Output the [X, Y] coordinate of the center of the cell containing the given text.  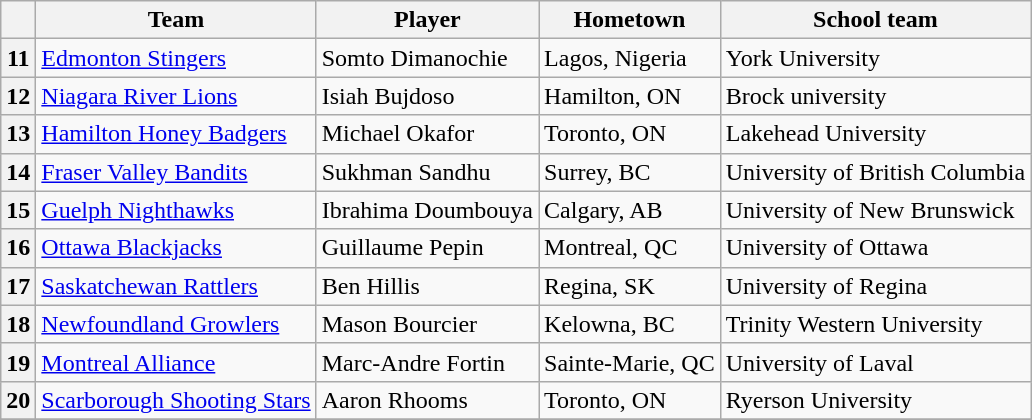
Hometown [630, 20]
17 [18, 286]
Hamilton, ON [630, 96]
Montreal Alliance [176, 362]
Marc-Andre Fortin [427, 362]
Sainte-Marie, QC [630, 362]
Lagos, Nigeria [630, 58]
Kelowna, BC [630, 324]
Guillaume Pepin [427, 248]
16 [18, 248]
Montreal, QC [630, 248]
11 [18, 58]
Trinity Western University [875, 324]
Edmonton Stingers [176, 58]
Surrey, BC [630, 172]
Fraser Valley Bandits [176, 172]
University of Ottawa [875, 248]
Niagara River Lions [176, 96]
Newfoundland Growlers [176, 324]
Ottawa Blackjacks [176, 248]
Ben Hillis [427, 286]
19 [18, 362]
University of Laval [875, 362]
Hamilton Honey Badgers [176, 134]
Brock university [875, 96]
20 [18, 400]
12 [18, 96]
Scarborough Shooting Stars [176, 400]
University of New Brunswick [875, 210]
Somto Dimanochie [427, 58]
Aaron Rhooms [427, 400]
Michael Okafor [427, 134]
18 [18, 324]
13 [18, 134]
Calgary, AB [630, 210]
Sukhman Sandhu [427, 172]
Team [176, 20]
School team [875, 20]
Mason Bourcier [427, 324]
15 [18, 210]
Player [427, 20]
Regina, SK [630, 286]
University of British Columbia [875, 172]
Ryerson University [875, 400]
14 [18, 172]
Lakehead University [875, 134]
Saskatchewan Rattlers [176, 286]
Ibrahima Doumbouya [427, 210]
York University [875, 58]
University of Regina [875, 286]
Isiah Bujdoso [427, 96]
Guelph Nighthawks [176, 210]
